Search for the cell housing the specified text and yield its (x, y) center coordinate. 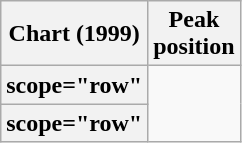
Chart (1999) (74, 34)
Peakposition (194, 34)
